Provide the (x, y) coordinate of the cell's center where the given text is located.  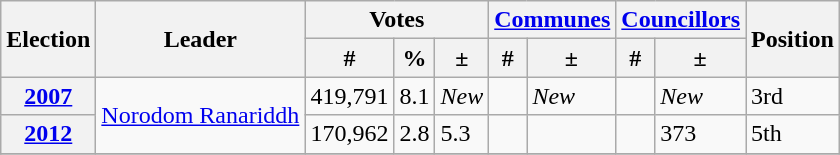
Leader (200, 39)
Votes (397, 20)
% (414, 58)
Councillors (681, 20)
5th (793, 134)
Election (48, 39)
8.1 (414, 96)
170,962 (350, 134)
2.8 (414, 134)
Norodom Ranariddh (200, 115)
3rd (793, 96)
2007 (48, 96)
419,791 (350, 96)
373 (700, 134)
Communes (552, 20)
5.3 (462, 134)
Position (793, 39)
2012 (48, 134)
